Find where the given text appears and provide that cell's center as [X, Y] coordinate. 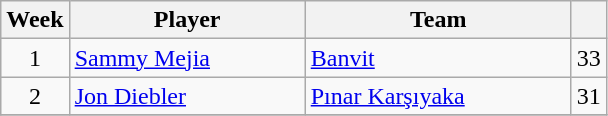
Sammy Mejia [187, 58]
Jon Diebler [187, 96]
Pınar Karşıyaka [438, 96]
Banvit [438, 58]
Team [438, 20]
2 [35, 96]
31 [588, 96]
33 [588, 58]
1 [35, 58]
Week [35, 20]
Player [187, 20]
